Scan for the cell matching the given text and deliver its (X, Y) coordinate at center. 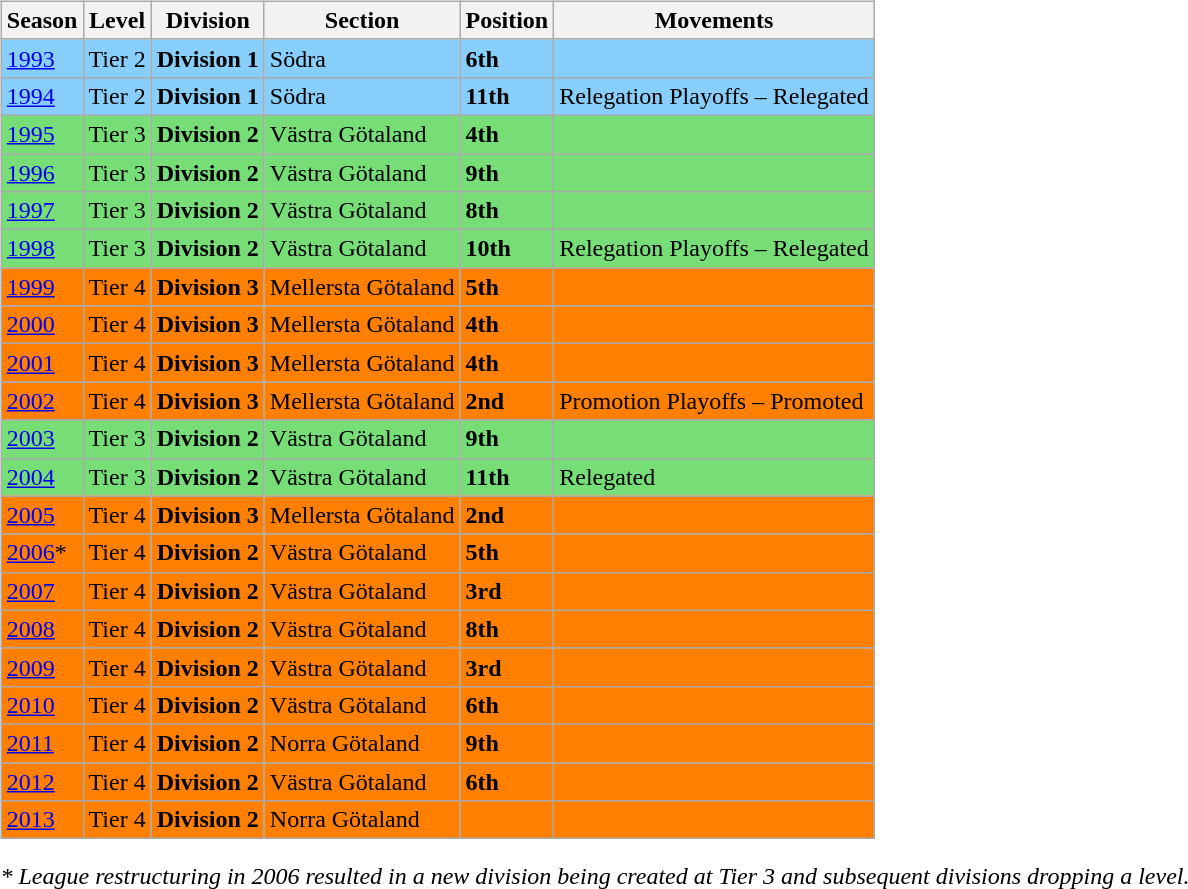
2004 (42, 477)
2009 (42, 667)
2012 (42, 781)
Relegated (714, 477)
1998 (42, 249)
2013 (42, 820)
2011 (42, 743)
Movements (714, 20)
2001 (42, 363)
2008 (42, 629)
1996 (42, 173)
Level (117, 20)
2006* (42, 553)
10th (507, 249)
1997 (42, 211)
2002 (42, 401)
Season (42, 20)
2005 (42, 515)
1995 (42, 134)
Section (362, 20)
Promotion Playoffs – Promoted (714, 401)
2003 (42, 439)
Division (208, 20)
Position (507, 20)
2007 (42, 591)
2010 (42, 705)
1999 (42, 287)
1993 (42, 58)
1994 (42, 96)
2000 (42, 325)
